From the cell containing the given text, extract its center point as [x, y] coordinate. 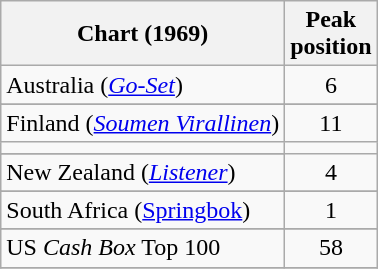
Peakposition [331, 34]
New Zealand (Listener) [143, 172]
4 [331, 172]
11 [331, 123]
6 [331, 85]
1 [331, 210]
South Africa (Springbok) [143, 210]
Chart (1969) [143, 34]
58 [331, 248]
Finland (Soumen Virallinen) [143, 123]
US Cash Box Top 100 [143, 248]
Australia (Go-Set) [143, 85]
